Output the (X, Y) coordinate of the center of the cell containing the given text.  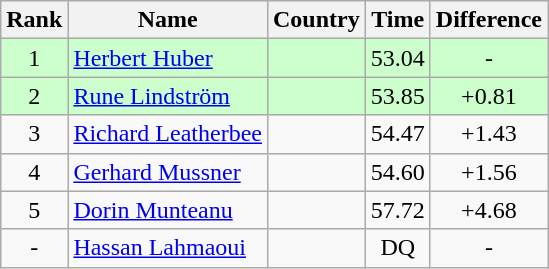
2 (34, 96)
Name (168, 20)
Rune Lindström (168, 96)
54.47 (398, 134)
Dorin Munteanu (168, 210)
3 (34, 134)
Rank (34, 20)
53.85 (398, 96)
1 (34, 58)
+0.81 (488, 96)
Herbert Huber (168, 58)
Richard Leatherbee (168, 134)
54.60 (398, 172)
Gerhard Mussner (168, 172)
57.72 (398, 210)
Time (398, 20)
+1.56 (488, 172)
Difference (488, 20)
DQ (398, 248)
+4.68 (488, 210)
5 (34, 210)
4 (34, 172)
Country (316, 20)
53.04 (398, 58)
Hassan Lahmaoui (168, 248)
+1.43 (488, 134)
